Return [x, y] of the center of cell containing provided text 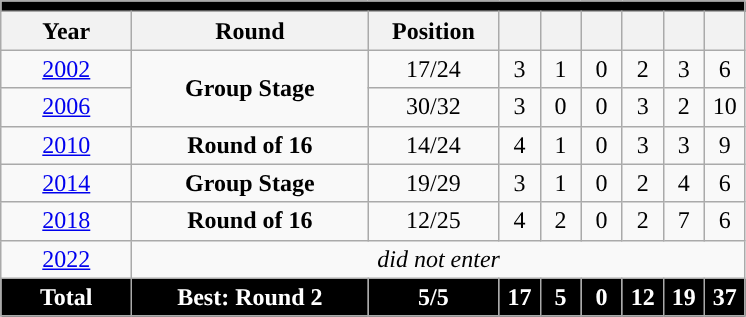
10 [724, 107]
7 [684, 221]
9 [724, 145]
Position [434, 31]
5 [560, 297]
2018 [66, 221]
2006 [66, 107]
37 [724, 297]
2002 [66, 69]
17 [520, 297]
12/25 [434, 221]
2022 [66, 259]
19/29 [434, 183]
did not enter [439, 259]
12 [642, 297]
2010 [66, 145]
Total [66, 297]
5/5 [434, 297]
Year [66, 31]
30/32 [434, 107]
19 [684, 297]
2014 [66, 183]
Best: Round 2 [250, 297]
Round [250, 31]
14/24 [434, 145]
17/24 [434, 69]
